Capture the cell that displays the provided text and extract its (X, Y) central coordinate. 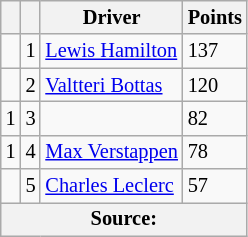
Driver (111, 17)
4 (31, 152)
Lewis Hamilton (111, 51)
120 (215, 85)
Charles Leclerc (111, 186)
2 (31, 85)
Valtteri Bottas (111, 85)
82 (215, 118)
Points (215, 17)
Source: (124, 219)
78 (215, 152)
Max Verstappen (111, 152)
3 (31, 118)
57 (215, 186)
137 (215, 51)
5 (31, 186)
